Capture the cell that displays the provided text and extract its (X, Y) central coordinate. 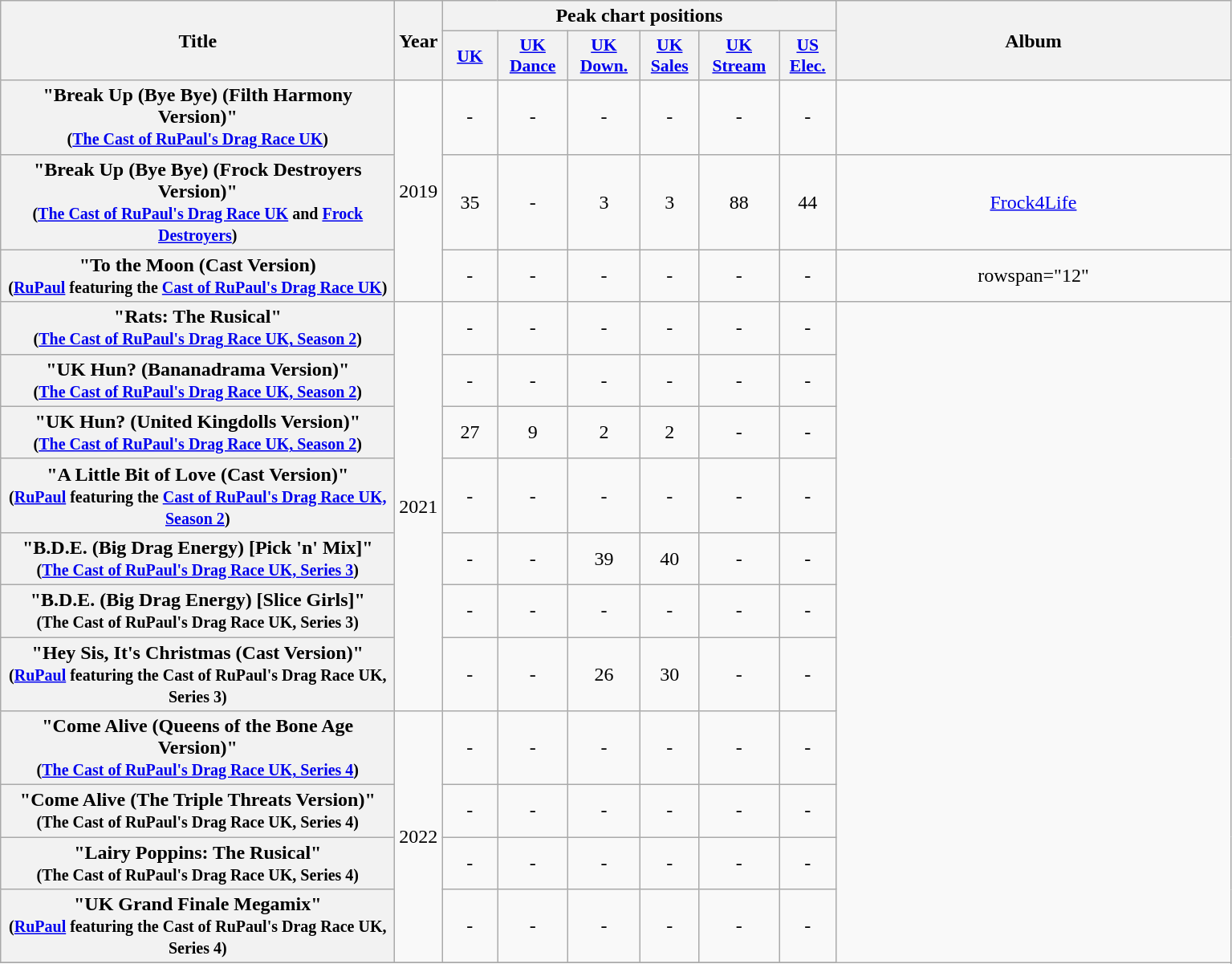
30 (669, 674)
UK (470, 56)
"B.D.E. (Big Drag Energy) [Slice Girls]"(The Cast of RuPaul's Drag Race UK, Series 3) (197, 610)
Title (197, 40)
"A Little Bit of Love (Cast Version)"(RuPaul featuring the Cast of RuPaul's Drag Race UK, Season 2) (197, 495)
2022 (419, 837)
"Break Up (Bye Bye) (Frock Destroyers Version)" (The Cast of RuPaul's Drag Race UK and Frock Destroyers) (197, 202)
2019 (419, 191)
40 (669, 559)
"Rats: The Rusical"(The Cast of RuPaul's Drag Race UK, Season 2) (197, 327)
UK Sales (669, 56)
"Break Up (Bye Bye) (Filth Harmony Version)" (The Cast of RuPaul's Drag Race UK) (197, 117)
26 (604, 674)
39 (604, 559)
"To the Moon (Cast Version)(RuPaul featuring the Cast of RuPaul's Drag Race UK) (197, 276)
"Lairy Poppins: The Rusical"(The Cast of RuPaul's Drag Race UK, Series 4) (197, 864)
2021 (419, 506)
Year (419, 40)
UK Stream (738, 56)
"Come Alive (The Triple Threats Version)"(The Cast of RuPaul's Drag Race UK, Series 4) (197, 811)
"UK Hun? (Bananadrama Version)" (The Cast of RuPaul's Drag Race UK, Season 2) (197, 380)
US Elec. (807, 56)
UK Down. (604, 56)
"UK Hun? (United Kingdolls Version)"(The Cast of RuPaul's Drag Race UK, Season 2) (197, 432)
"UK Grand Finale Megamix"(RuPaul featuring the Cast of RuPaul's Drag Race UK, Series 4) (197, 926)
88 (738, 202)
27 (470, 432)
"Come Alive (Queens of the Bone Age Version)"(The Cast of RuPaul's Drag Race UK, Series 4) (197, 748)
"Hey Sis, It's Christmas (Cast Version)"(RuPaul featuring the Cast of RuPaul's Drag Race UK, Series 3) (197, 674)
44 (807, 202)
9 (533, 432)
35 (470, 202)
Peak chart positions (639, 16)
UK Dance (533, 56)
Album (1034, 40)
rowspan="12" (1034, 276)
Frock4Life (1034, 202)
"B.D.E. (Big Drag Energy) [Pick 'n' Mix]"(The Cast of RuPaul's Drag Race UK, Series 3) (197, 559)
